Extract the [X, Y] coordinate from the center of the cell holding the provided text.  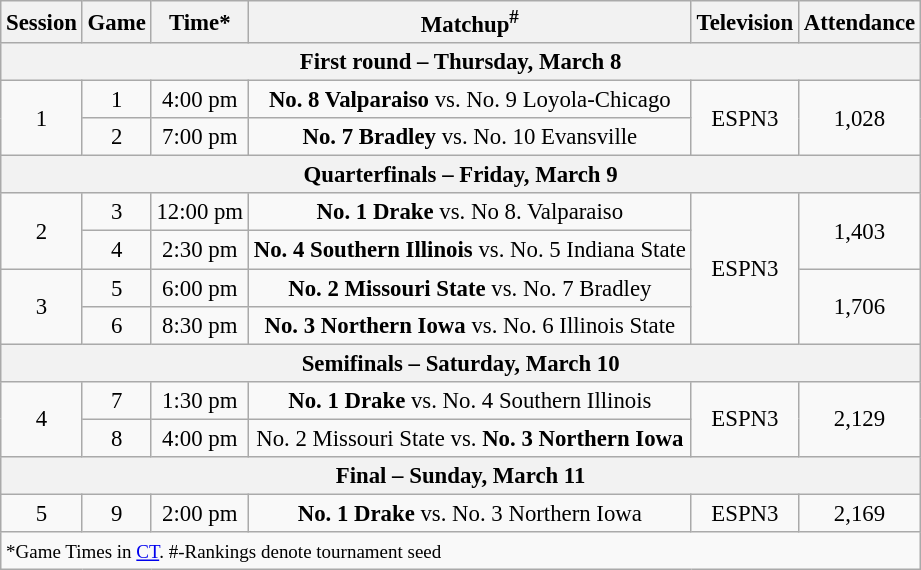
No. 8 Valparaiso vs. No. 9 Loyola-Chicago [470, 100]
No. 1 Drake vs. No. 4 Southern Illinois [470, 400]
2:30 pm [200, 250]
9 [116, 513]
Time* [200, 22]
8:30 pm [200, 325]
1,028 [859, 118]
Session [42, 22]
1,706 [859, 306]
No. 2 Missouri State vs. No. 7 Bradley [470, 288]
Attendance [859, 22]
2,129 [859, 418]
2,169 [859, 513]
No. 7 Bradley vs. No. 10 Evansville [470, 137]
*Game Times in CT. #-Rankings denote tournament seed [461, 551]
1,403 [859, 232]
6:00 pm [200, 288]
8 [116, 438]
12:00 pm [200, 213]
6 [116, 325]
No. 1 Drake vs. No. 3 Northern Iowa [470, 513]
No. 1 Drake vs. No 8. Valparaiso [470, 213]
Quarterfinals – Friday, March 9 [461, 175]
No. 4 Southern Illinois vs. No. 5 Indiana State [470, 250]
No. 3 Northern Iowa vs. No. 6 Illinois State [470, 325]
7 [116, 400]
Game [116, 22]
First round – Thursday, March 8 [461, 62]
Final – Sunday, March 11 [461, 476]
2:00 pm [200, 513]
Semifinals – Saturday, March 10 [461, 363]
7:00 pm [200, 137]
Matchup# [470, 22]
No. 2 Missouri State vs. No. 3 Northern Iowa [470, 438]
1:30 pm [200, 400]
Television [744, 22]
